Identify which cell holds the provided text, then report its [x, y] central coordinate. 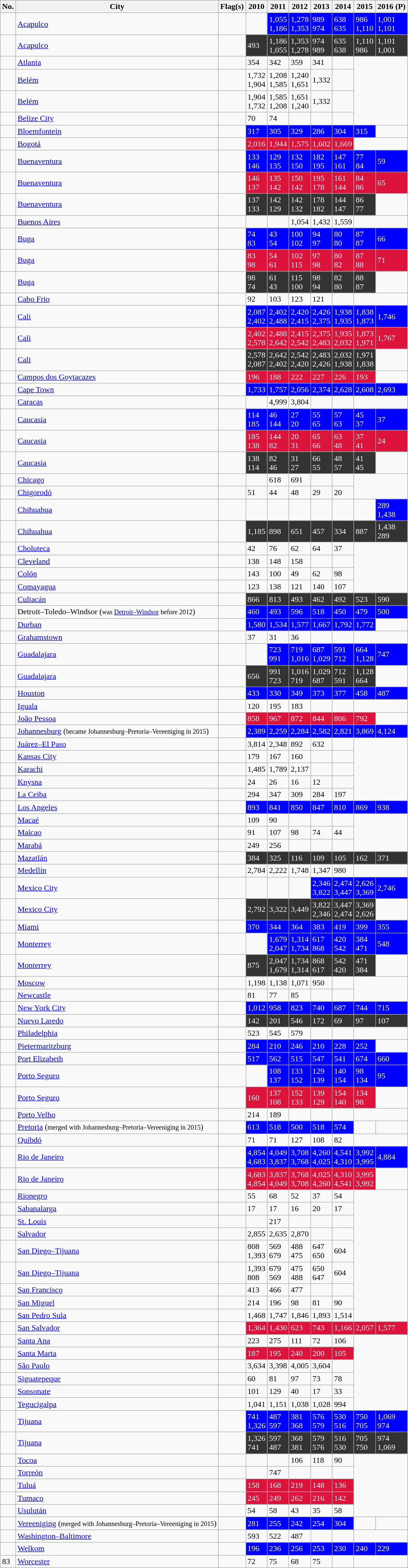
1,2081,585 [278, 80]
2015 [365, 7]
660 [391, 1059]
Cleveland [117, 561]
36 [300, 637]
108137 [278, 1076]
60 [256, 1379]
1,029687 [321, 676]
384471 [365, 943]
275 [278, 1341]
102115 [300, 260]
744 [365, 1008]
217 [278, 1221]
Tuluá [117, 1485]
3,8222,346 [321, 910]
29 [321, 492]
823 [300, 1008]
4,005 [300, 1366]
140154 [343, 1076]
632 [321, 744]
San Salvador [117, 1328]
687 [343, 1008]
92 [256, 299]
3,4472,474 [343, 910]
4,0493,837 [278, 1157]
8280 [343, 282]
1,138 [278, 982]
Karachi [117, 769]
Cabo Frio [117, 299]
242 [300, 1523]
1,580 [256, 625]
6566 [321, 441]
200 [321, 1353]
1,198 [256, 982]
1,1011,001 [391, 45]
2,4882,642 [278, 338]
82 [343, 1140]
457 [321, 531]
341 [321, 63]
226 [343, 377]
399 [365, 926]
4857 [343, 463]
142129 [278, 204]
12 [321, 782]
522 [278, 1536]
42 [256, 549]
1,016719 [300, 676]
1,071 [300, 982]
7191,016 [300, 654]
1,364 [256, 1328]
850 [300, 807]
51 [256, 492]
1,128664 [365, 676]
5565 [321, 419]
1,151 [278, 1404]
4,124 [391, 731]
958 [278, 1008]
1,748 [300, 871]
656 [256, 676]
252 [365, 1046]
108 [321, 1140]
1,054 [300, 221]
359 [300, 63]
228 [343, 1046]
618 [278, 480]
3,7683,708 [300, 1178]
349 [300, 693]
114185 [256, 419]
1,9041,732 [256, 101]
723991 [278, 654]
967 [278, 718]
Tocoa [117, 1460]
1,012 [256, 1008]
4,6834,854 [256, 1178]
281 [256, 1523]
Kansas City [117, 757]
136 [343, 1485]
Salvador [117, 1234]
1,514 [343, 1315]
579 [300, 1033]
85 [300, 995]
460 [256, 612]
8677 [365, 204]
487597 [278, 1421]
371 [391, 858]
530516 [343, 1421]
8398 [256, 260]
66 [391, 239]
541 [343, 1059]
569679 [278, 1251]
3,604 [321, 1366]
2720 [300, 419]
40 [300, 1391]
1,667 [321, 625]
35 [321, 1511]
3,8374,049 [278, 1178]
3,449 [300, 910]
8081,393 [256, 1251]
Tegucigalpa [117, 1404]
364 [300, 926]
841 [278, 807]
1,8731,971 [365, 338]
Macaé [117, 820]
3,7083,768 [300, 1157]
Colón [117, 574]
593 [256, 1536]
Port Elizabeth [117, 1059]
3,3692,626 [365, 910]
31 [278, 637]
547 [321, 1059]
La Ceiba [117, 795]
3,814 [256, 744]
1,432 [321, 221]
373 [321, 693]
187 [256, 1353]
2891,438 [391, 509]
245 [256, 1498]
Welkom [117, 1549]
368381 [300, 1443]
2,016 [256, 144]
2,259 [278, 731]
Tumaco [117, 1498]
674 [365, 1059]
4,3104,541 [343, 1178]
994 [343, 1404]
133152 [300, 1076]
2,821 [343, 731]
83 [8, 1561]
898 [278, 531]
638635 [343, 24]
229 [391, 1549]
San Pedro Sula [117, 1315]
100 [278, 574]
8486 [365, 182]
1,1861,055 [278, 45]
46144 [278, 419]
1,2781,353 [300, 24]
146137 [256, 182]
844 [321, 718]
2,4262,375 [321, 316]
294 [256, 795]
8887 [365, 282]
466 [278, 1290]
1,846 [300, 1315]
574 [343, 1127]
Usulután [117, 1511]
344 [278, 926]
869 [365, 807]
1,8381,873 [365, 316]
4,999 [278, 402]
230 [343, 1549]
Siguatepeque [117, 1379]
Torreón [117, 1473]
152133 [300, 1097]
2012 [300, 7]
9861,110 [365, 24]
635638 [343, 45]
2014 [343, 7]
705750 [365, 1443]
Newcastle [117, 995]
147161 [343, 161]
3,9923,995 [365, 1157]
2,057 [365, 1328]
13498 [365, 1097]
1,7341,314 [300, 965]
137133 [256, 204]
1,166 [343, 1328]
450 [343, 612]
6348 [343, 441]
7483 [256, 239]
Choluteca [117, 549]
433 [256, 693]
2,635 [278, 1234]
806 [343, 718]
9798 [321, 260]
Juárez–El Paso [117, 744]
Detroit–Toledo–Windsor (was Detroit–Windsor before 2012) [117, 612]
355 [391, 926]
Chigorodó [117, 492]
Grahamstown [117, 637]
Campos dos Goytacazes [117, 377]
1,789 [278, 769]
2,0471,679 [278, 965]
1,944 [278, 144]
347 [278, 795]
101 [256, 1391]
9874 [256, 282]
4537 [365, 419]
892 [300, 744]
Iguala [117, 706]
420542 [343, 943]
8787 [365, 239]
26 [278, 782]
6641,128 [365, 654]
Bogotá [117, 144]
354 [256, 63]
2016 (P) [391, 7]
Vereeniging (merged with Johannesburg–Pretoria–Vereeniging in 2015) [117, 1523]
1,757 [278, 390]
100102 [300, 239]
1,6792,047 [278, 943]
715 [391, 1008]
116 [300, 858]
2,792 [256, 910]
135142 [278, 182]
182195 [321, 161]
132150 [300, 161]
334 [343, 531]
167 [278, 757]
596 [300, 612]
492 [343, 599]
2,693 [391, 390]
178182 [321, 204]
750705 [365, 1421]
65 [391, 182]
1,6511,240 [300, 101]
Bloemfontein [117, 131]
Philadelphia [117, 1033]
2,6263,369 [365, 888]
868617 [321, 965]
1,2401,651 [300, 80]
246 [300, 1046]
974989 [321, 45]
591712 [343, 654]
325 [278, 858]
792 [365, 718]
488475 [300, 1251]
2,3752,483 [321, 338]
253 [321, 1549]
78 [343, 1379]
989974 [321, 24]
129135 [278, 161]
4,884 [391, 1157]
1,430 [278, 1328]
4145 [365, 463]
138114 [256, 463]
329 [300, 131]
Belize City [117, 119]
64 [321, 549]
542420 [343, 965]
872 [300, 718]
Nuevo Laredo [117, 1021]
743 [321, 1328]
479 [365, 612]
2,4832,426 [321, 360]
162 [365, 858]
150142 [300, 182]
142132 [300, 204]
Pretoria (merged with Johannesburg–Pretoria–Vereeniging in 2015) [117, 1127]
1,559 [343, 221]
Atlanta [117, 63]
São Paulo [117, 1366]
Cape Town [117, 390]
1,028 [321, 1404]
154140 [343, 1097]
1,438289 [391, 531]
1,602 [321, 144]
Washington–Baltimore [117, 1536]
2,3463,822 [321, 888]
617868 [321, 943]
Johannesburg (became Johannesburg–Pretoria–Vereeniging in 2015) [117, 731]
991723 [278, 676]
No. [8, 7]
1,893 [321, 1315]
Porto Velho [117, 1115]
98134 [365, 1076]
2,608 [365, 390]
866 [256, 599]
3127 [300, 463]
1,792 [343, 625]
6143 [278, 282]
4,8544,683 [256, 1157]
48 [300, 492]
546 [300, 1021]
129139 [321, 1076]
740 [321, 1008]
1,347 [321, 871]
381368 [300, 1421]
847 [321, 807]
2013 [321, 7]
2011 [278, 7]
477 [300, 1290]
4354 [278, 239]
222 [300, 377]
183 [300, 706]
2,4022,488 [278, 316]
Maicao [117, 833]
49 [300, 574]
679569 [278, 1273]
370 [256, 926]
Caracas [117, 402]
1,393808 [256, 1273]
52 [300, 1196]
118 [321, 1460]
4,2604,025 [321, 1157]
1,534 [278, 625]
197 [343, 795]
8788 [365, 260]
1,326741 [256, 1443]
548 [391, 943]
3,634 [256, 1366]
Los Angeles [117, 807]
2,628 [343, 390]
2,784 [256, 871]
813 [278, 599]
590 [391, 599]
95 [391, 1076]
562 [278, 1059]
223 [256, 1341]
127 [300, 1140]
70 [256, 119]
810 [343, 807]
1,746 [391, 316]
1,3531,278 [300, 45]
1,468 [256, 1315]
Marabá [117, 845]
2,4022,578 [256, 338]
140 [321, 587]
2,870 [300, 1234]
236 [278, 1549]
San Francisco [117, 1290]
1,038 [300, 1404]
Chicago [117, 480]
91 [256, 833]
286 [321, 131]
384 [256, 858]
9894 [321, 282]
City [117, 7]
Sonsonate [117, 1391]
Santa Ana [117, 1341]
172 [321, 1021]
7411,326 [256, 1421]
651 [300, 531]
188 [278, 377]
1,9711,838 [365, 360]
2,746 [391, 888]
517 [256, 1059]
875 [256, 965]
516530 [343, 1443]
3,804 [300, 402]
3,869 [365, 731]
3,322 [278, 910]
216 [321, 1498]
55 [256, 1196]
1,9381,935 [343, 316]
201 [278, 1021]
413 [256, 1290]
1,747 [278, 1315]
1,185 [256, 531]
2,0321,938 [343, 360]
1,767 [391, 338]
938 [391, 807]
1,485 [256, 769]
597487 [278, 1443]
120 [256, 706]
Mazatlán [117, 858]
419 [343, 926]
712591 [343, 676]
613 [256, 1127]
Buenos Aires [117, 221]
Knysna [117, 782]
Moscow [117, 982]
4,5414,310 [343, 1157]
69 [343, 1021]
254 [321, 1523]
77 [278, 995]
342 [278, 63]
1,3141,734 [300, 943]
193 [365, 377]
Rionegro [117, 1196]
2,284 [300, 731]
168 [278, 1485]
383 [321, 926]
195178 [321, 182]
579576 [321, 1443]
133146 [256, 161]
3,9953,992 [365, 1178]
129 [278, 1391]
8082 [343, 260]
139129 [321, 1097]
545 [278, 1033]
14482 [278, 441]
1,575 [300, 144]
1,069974 [391, 1421]
St. Louis [117, 1221]
1,7321,904 [256, 80]
458 [365, 693]
Culiacán [117, 599]
2,056 [300, 390]
111 [300, 1341]
137108 [278, 1097]
115100 [300, 282]
227 [321, 377]
73 [321, 1379]
262 [300, 1498]
1,110986 [365, 45]
2010 [256, 7]
317 [256, 131]
San Miguel [117, 1303]
7784 [365, 161]
219 [300, 1485]
647650 [321, 1251]
Houston [117, 693]
Medellín [117, 871]
2,348 [278, 744]
5763 [343, 419]
8246 [278, 463]
2,6422,402 [278, 360]
309 [300, 795]
330 [278, 693]
2,4152,542 [300, 338]
980 [343, 871]
2031 [300, 441]
6871,029 [321, 654]
2,0872,402 [256, 316]
2,5782,087 [256, 360]
Santa Marta [117, 1353]
1,733 [256, 390]
623 [300, 1328]
59 [391, 161]
691 [300, 480]
3,398 [278, 1366]
1,041 [256, 1404]
Worcester [117, 1561]
New York City [117, 1008]
76 [278, 549]
471384 [365, 965]
2,5422,420 [300, 360]
1,772 [365, 625]
2,374 [321, 390]
2,137 [300, 769]
185138 [256, 441]
1,0011,101 [391, 24]
2,222 [278, 871]
103 [278, 299]
179 [256, 757]
144147 [343, 204]
143 [256, 574]
189 [278, 1115]
9497 [321, 239]
893 [256, 807]
475488 [300, 1273]
1,5851,208 [278, 101]
1,9352,032 [343, 338]
6655 [321, 463]
2,4743,447 [343, 888]
4,0254,260 [321, 1178]
255 [278, 1523]
Sabanalarga [117, 1208]
Quibdó [117, 1140]
2,855 [256, 1234]
858 [256, 718]
Flag(s) [232, 7]
3741 [365, 441]
950 [321, 982]
João Pessoa [117, 718]
5461 [278, 260]
33 [343, 1391]
650647 [321, 1273]
Durban [117, 625]
1,669 [343, 144]
9741,069 [391, 1443]
2,4202,415 [300, 316]
2,582 [321, 731]
377 [343, 693]
8080 [343, 239]
43 [300, 1511]
Comayagua [117, 587]
Pietermaritzburg [117, 1046]
315 [365, 131]
462 [321, 599]
Miami [117, 926]
515 [300, 1059]
305 [278, 131]
161144 [343, 182]
887 [365, 531]
1,0551,186 [278, 24]
2,389 [256, 731]
576579 [321, 1421]
